Identify which cell holds the provided text, then report its [x, y] central coordinate. 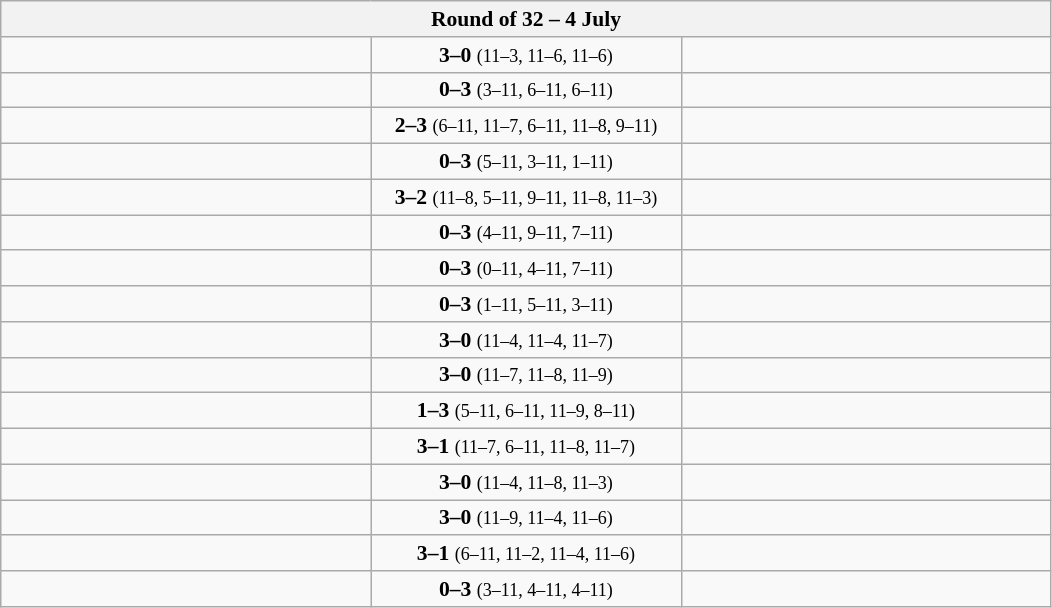
0–3 (4–11, 9–11, 7–11) [526, 233]
3–2 (11–8, 5–11, 9–11, 11–8, 11–3) [526, 197]
3–0 (11–4, 11–8, 11–3) [526, 482]
Round of 32 – 4 July [526, 19]
0–3 (3–11, 4–11, 4–11) [526, 589]
3–1 (6–11, 11–2, 11–4, 11–6) [526, 554]
1–3 (5–11, 6–11, 11–9, 8–11) [526, 411]
0–3 (1–11, 5–11, 3–11) [526, 304]
2–3 (6–11, 11–7, 6–11, 11–8, 9–11) [526, 126]
3–1 (11–7, 6–11, 11–8, 11–7) [526, 447]
3–0 (11–3, 11–6, 11–6) [526, 55]
3–0 (11–4, 11–4, 11–7) [526, 340]
3–0 (11–9, 11–4, 11–6) [526, 518]
0–3 (3–11, 6–11, 6–11) [526, 90]
0–3 (5–11, 3–11, 1–11) [526, 162]
0–3 (0–11, 4–11, 7–11) [526, 269]
3–0 (11–7, 11–8, 11–9) [526, 375]
